Identify which cell holds the provided text, then report its [X, Y] central coordinate. 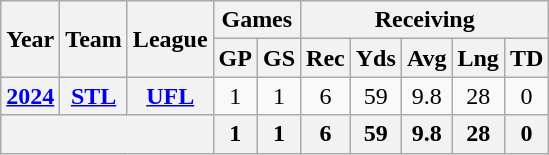
GS [278, 58]
Avg [426, 58]
GP [235, 58]
Receiving [425, 20]
2024 [30, 96]
UFL [170, 96]
TD [526, 58]
Lng [478, 58]
Year [30, 39]
Yds [376, 58]
STL [94, 96]
League [170, 39]
Games [256, 20]
Rec [326, 58]
Team [94, 39]
